Locate the cell with the specified text and output its [X, Y] center coordinate. 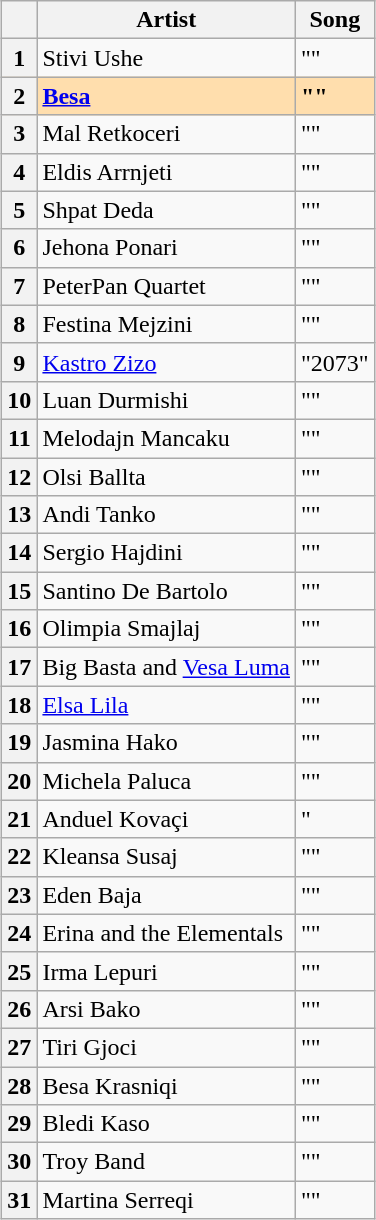
23 [20, 895]
19 [20, 743]
27 [20, 1047]
Sergio Hajdini [166, 553]
9 [20, 362]
Besa [166, 96]
Besa Krasniqi [166, 1085]
Festina Mejzini [166, 324]
28 [20, 1085]
26 [20, 1009]
Big Basta and Vesa Luma [166, 667]
29 [20, 1124]
11 [20, 438]
18 [20, 705]
Troy Band [166, 1162]
21 [20, 819]
3 [20, 134]
15 [20, 591]
PeterPan Quartet [166, 286]
1 [20, 58]
Olsi Ballta [166, 477]
Eldis Arrnjeti [166, 172]
Andi Tanko [166, 515]
Kleansa Susaj [166, 857]
8 [20, 324]
6 [20, 248]
Artist [166, 20]
12 [20, 477]
"2073" [334, 362]
Anduel Kovaçi [166, 819]
Jehona Ponari [166, 248]
25 [20, 971]
Mal Retkoceri [166, 134]
Martina Serreqi [166, 1200]
Stivi Ushe [166, 58]
Irma Lepuri [166, 971]
17 [20, 667]
30 [20, 1162]
13 [20, 515]
7 [20, 286]
Luan Durmishi [166, 400]
Olimpia Smajlaj [166, 629]
Kastro Zizo [166, 362]
Michela Paluca [166, 781]
20 [20, 781]
Arsi Bako [166, 1009]
5 [20, 210]
" [334, 819]
14 [20, 553]
Elsa Lila [166, 705]
Santino De Bartolo [166, 591]
Bledi Kaso [166, 1124]
22 [20, 857]
Jasmina Hako [166, 743]
24 [20, 933]
Eden Baja [166, 895]
Song [334, 20]
2 [20, 96]
Tiri Gjoci [166, 1047]
Erina and the Elementals [166, 933]
4 [20, 172]
16 [20, 629]
10 [20, 400]
Melodajn Mancaku [166, 438]
Shpat Deda [166, 210]
31 [20, 1200]
